Pinpoint the cell where the given text exists, returning its (x, y) midpoint coordinate. 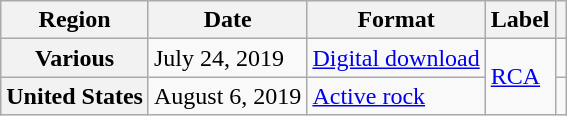
August 6, 2019 (227, 96)
July 24, 2019 (227, 58)
United States (75, 96)
Digital download (396, 58)
Format (396, 20)
Date (227, 20)
Region (75, 20)
RCA (520, 77)
Active rock (396, 96)
Label (520, 20)
Various (75, 58)
